Capture the cell that displays the provided text and extract its [x, y] central coordinate. 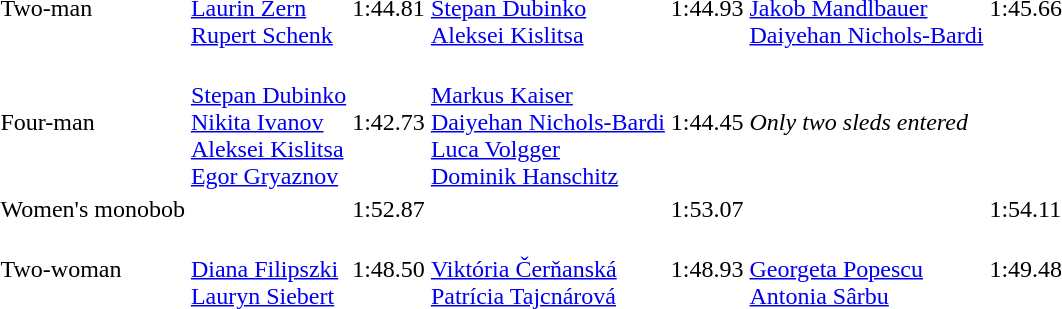
1:42.73 [389, 122]
1:44.45 [707, 122]
1:53.07 [707, 209]
Stepan DubinkoNikita IvanovAleksei KislitsaEgor Gryaznov [268, 122]
Markus KaiserDaiyehan Nichols-BardiLuca VolggerDominik Hanschitz [548, 122]
1:52.87 [389, 209]
